Provide the [X, Y] coordinate of the cell's center where the given text is located.  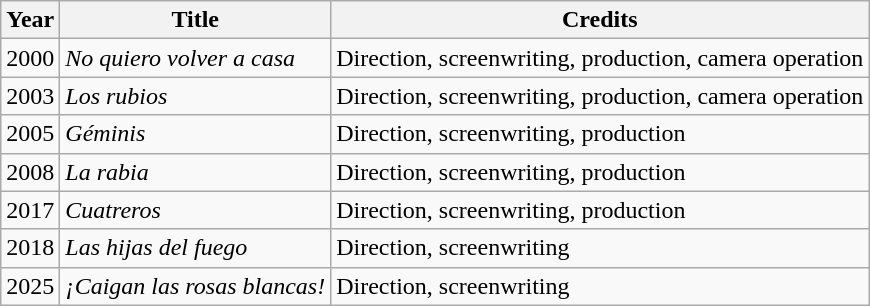
Title [196, 20]
¡Caigan las rosas blancas! [196, 286]
2018 [30, 248]
2000 [30, 58]
2025 [30, 286]
2003 [30, 96]
Year [30, 20]
No quiero volver a casa [196, 58]
Cuatreros [196, 210]
La rabia [196, 172]
2008 [30, 172]
Los rubios [196, 96]
Géminis [196, 134]
Credits [600, 20]
2005 [30, 134]
Las hijas del fuego [196, 248]
2017 [30, 210]
